Identify which cell holds the provided text, then report its [x, y] central coordinate. 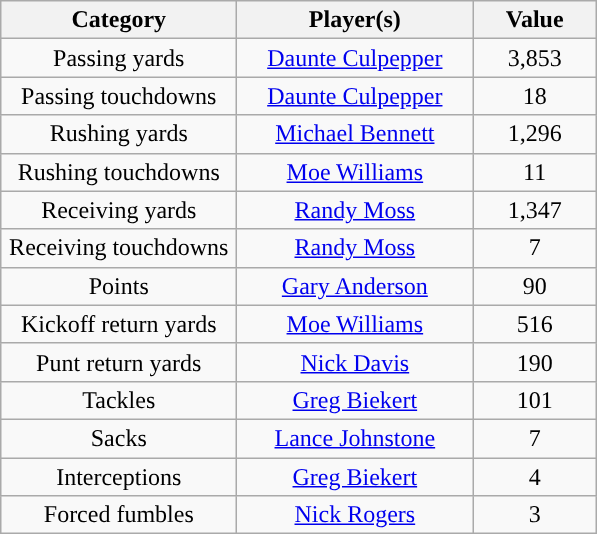
190 [535, 362]
Receiving yards [119, 210]
3,853 [535, 58]
18 [535, 96]
11 [535, 172]
Passing touchdowns [119, 96]
4 [535, 477]
Receiving touchdowns [119, 248]
Punt return yards [119, 362]
Value [535, 20]
Interceptions [119, 477]
Nick Davis [355, 362]
3 [535, 515]
Nick Rogers [355, 515]
Rushing touchdowns [119, 172]
Passing yards [119, 58]
Rushing yards [119, 134]
Forced fumbles [119, 515]
Kickoff return yards [119, 324]
90 [535, 286]
Player(s) [355, 20]
Category [119, 20]
516 [535, 324]
Gary Anderson [355, 286]
1,347 [535, 210]
1,296 [535, 134]
Points [119, 286]
Sacks [119, 438]
Lance Johnstone [355, 438]
101 [535, 400]
Tackles [119, 400]
Michael Bennett [355, 134]
